Detect which cell encompasses the target text, then output its [X, Y] center coordinate. 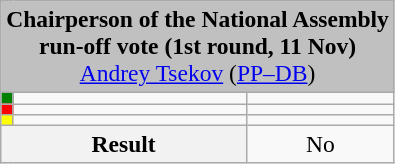
Result [124, 144]
No [320, 144]
Chairperson of the National Assembly run-off vote (1st round, 11 Nov)Andrey Tsekov (PP–DB) [198, 46]
